Output the (x, y) coordinate of the center of the cell containing the given text.  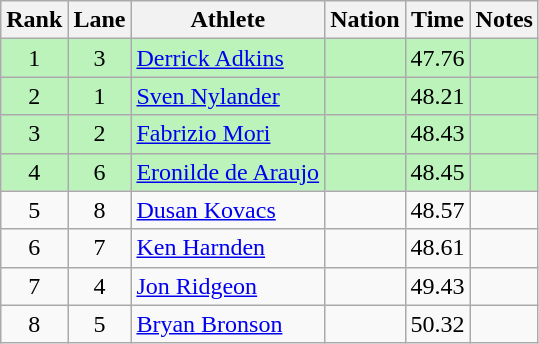
Fabrizio Mori (228, 134)
50.32 (438, 324)
Bryan Bronson (228, 324)
Rank (34, 20)
Nation (365, 20)
Ken Harnden (228, 248)
48.21 (438, 96)
48.57 (438, 210)
Eronilde de Araujo (228, 172)
Lane (100, 20)
48.45 (438, 172)
Notes (504, 20)
Dusan Kovacs (228, 210)
49.43 (438, 286)
Athlete (228, 20)
Sven Nylander (228, 96)
Jon Ridgeon (228, 286)
Time (438, 20)
48.43 (438, 134)
48.61 (438, 248)
Derrick Adkins (228, 58)
47.76 (438, 58)
